Scan for the cell matching the given text and deliver its [x, y] coordinate at center. 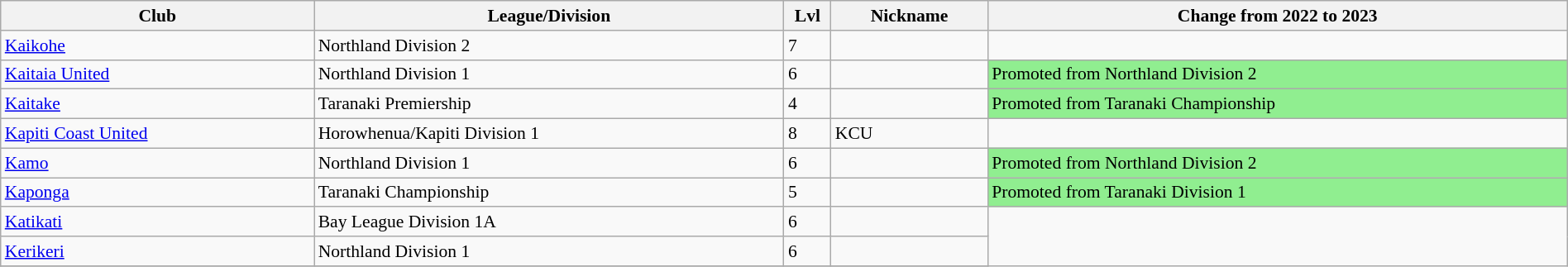
Northland Division 2 [549, 45]
Kaponga [157, 193]
Nickname [910, 16]
5 [807, 193]
Kamo [157, 163]
4 [807, 104]
Kapiti Coast United [157, 134]
League/Division [549, 16]
Promoted from Taranaki Championship [1277, 104]
KCU [910, 134]
Kaitake [157, 104]
Katikati [157, 222]
Bay League Division 1A [549, 222]
Kaikohe [157, 45]
Taranaki Championship [549, 193]
Kaitaia United [157, 74]
Promoted from Taranaki Division 1 [1277, 193]
Change from 2022 to 2023 [1277, 16]
Kerikeri [157, 251]
7 [807, 45]
8 [807, 134]
Lvl [807, 16]
Horowhenua/Kapiti Division 1 [549, 134]
Club [157, 16]
Taranaki Premiership [549, 104]
